Extract the [x, y] coordinate from the center of the cell holding the provided text.  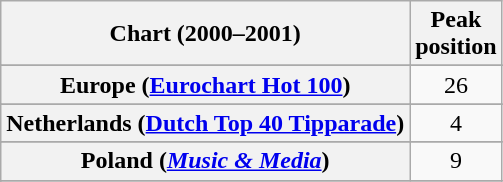
9 [456, 161]
Netherlands (Dutch Top 40 Tipparade) [206, 123]
26 [456, 85]
Europe (Eurochart Hot 100) [206, 85]
4 [456, 123]
Chart (2000–2001) [206, 34]
Poland (Music & Media) [206, 161]
Peakposition [456, 34]
